Capture the cell that displays the provided text and extract its (X, Y) central coordinate. 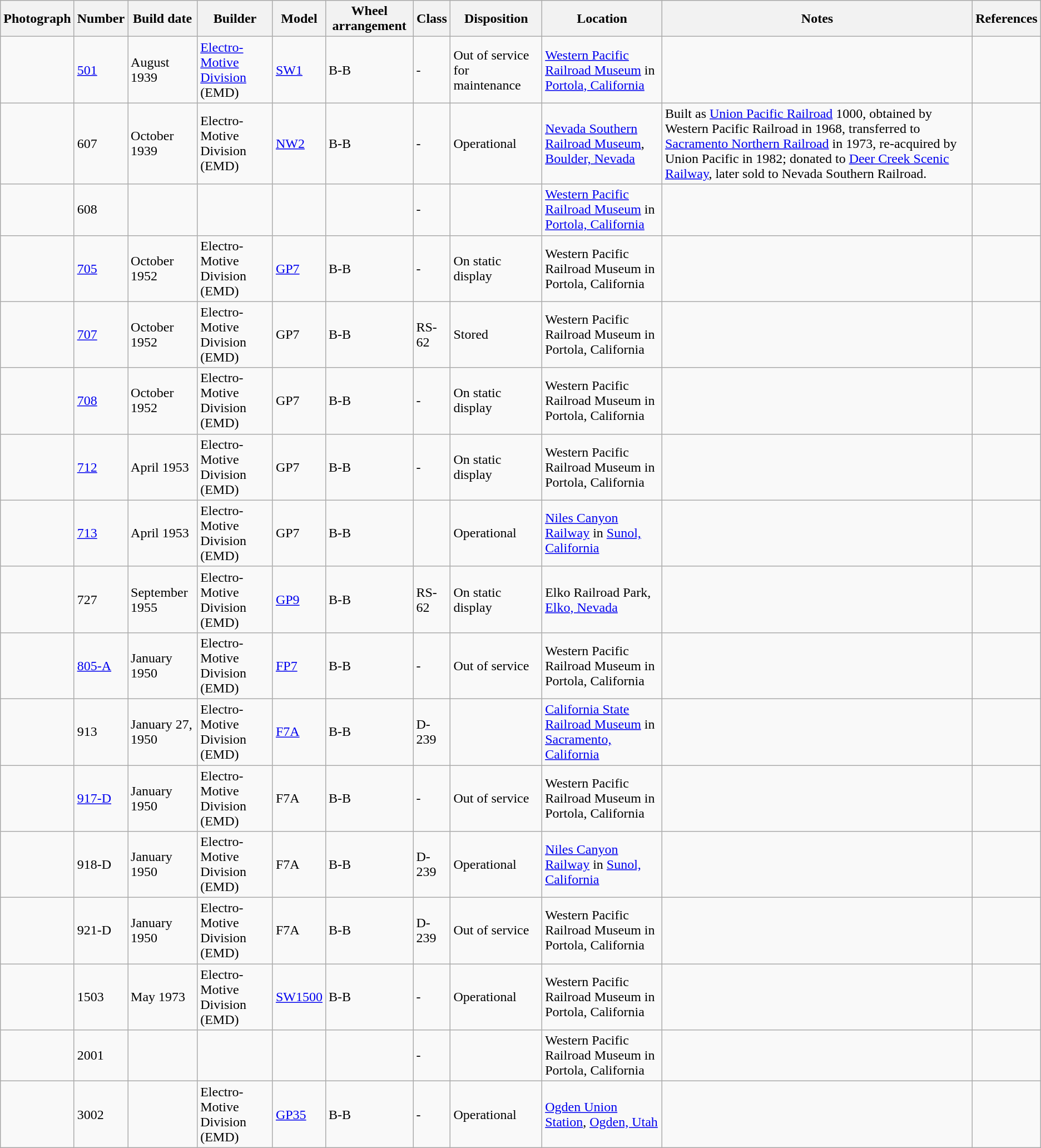
October 1939 (162, 143)
References (1007, 19)
Location (602, 19)
Wheel arrangement (369, 19)
Photograph (37, 19)
SW1500 (299, 997)
Notes (817, 19)
Out of service for maintenance (496, 70)
Model (299, 19)
712 (101, 467)
Disposition (496, 19)
GP35 (299, 1115)
805-A (101, 665)
707 (101, 335)
921-D (101, 931)
727 (101, 600)
1503 (101, 997)
713 (101, 533)
Nevada Southern Railroad Museum, Boulder, Nevada (602, 143)
Builder (235, 19)
2001 (101, 1056)
Elko Railroad Park, Elko, Nevada (602, 600)
August 1939 (162, 70)
FP7 (299, 665)
Ogden Union Station, Ogden, Utah (602, 1115)
Number (101, 19)
Class (432, 19)
917-D (101, 799)
608 (101, 210)
Stored (496, 335)
September 1955 (162, 600)
913 (101, 732)
607 (101, 143)
501 (101, 70)
January 27, 1950 (162, 732)
SW1 (299, 70)
California State Railroad Museum in Sacramento, California (602, 732)
705 (101, 268)
708 (101, 400)
May 1973 (162, 997)
NW2 (299, 143)
3002 (101, 1115)
GP9 (299, 600)
Build date (162, 19)
918-D (101, 864)
